Locate the cell with the specified text and output its [x, y] center coordinate. 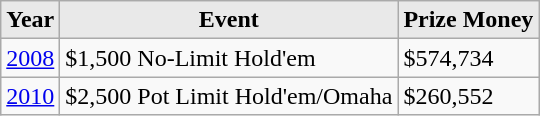
Prize Money [468, 20]
2008 [30, 58]
Year [30, 20]
$260,552 [468, 96]
Event [229, 20]
2010 [30, 96]
$2,500 Pot Limit Hold'em/Omaha [229, 96]
$1,500 No-Limit Hold'em [229, 58]
$574,734 [468, 58]
